Return [x, y] of the center of cell containing provided text 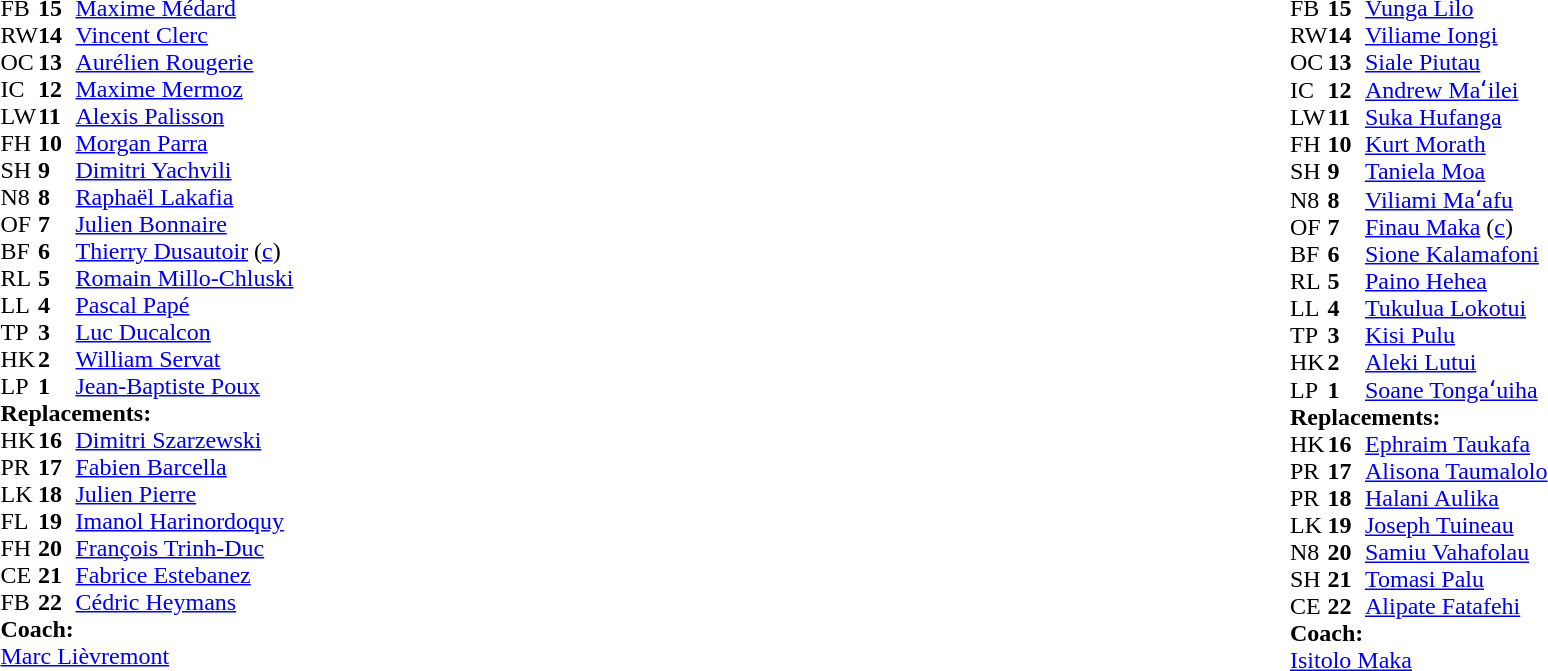
Alipate Fatafehi [1456, 606]
Aleki Lutui [1456, 362]
Sione Kalamafoni [1456, 254]
Luc Ducalcon [185, 332]
Viliami Maʻafu [1456, 199]
FB [19, 602]
Taniela Moa [1456, 172]
Alexis Palisson [185, 116]
Halani Aulika [1456, 498]
Dimitri Szarzewski [185, 440]
François Trinh-Duc [185, 548]
Morgan Parra [185, 144]
Finau Maka (c) [1456, 228]
Fabrice Estebanez [185, 576]
Kisi Pulu [1456, 336]
Dimitri Yachvili [185, 170]
Siale Piutau [1456, 62]
Pascal Papé [185, 306]
Vincent Clerc [185, 36]
Suka Hufanga [1456, 118]
Samiu Vahafolau [1456, 552]
Tomasi Palu [1456, 580]
Romain Millo-Chluski [185, 278]
Maxime Mermoz [185, 90]
Cédric Heymans [185, 602]
Raphaël Lakafia [185, 198]
Andrew Maʻilei [1456, 90]
Imanol Harinordoquy [185, 522]
William Servat [185, 360]
FL [19, 522]
Joseph Tuineau [1456, 526]
Viliame Iongi [1456, 36]
Soane Tongaʻuiha [1456, 390]
Tukulua Lokotui [1456, 308]
Kurt Morath [1456, 144]
Jean-Baptiste Poux [185, 386]
Aurélien Rougerie [185, 62]
Marc Lièvremont [146, 656]
Thierry Dusautoir (c) [185, 252]
Fabien Barcella [185, 468]
Julien Pierre [185, 494]
Alisona Taumalolo [1456, 472]
Paino Hehea [1456, 282]
Ephraim Taukafa [1456, 444]
Julien Bonnaire [185, 224]
